From the cell containing the given text, extract its center point as (X, Y) coordinate. 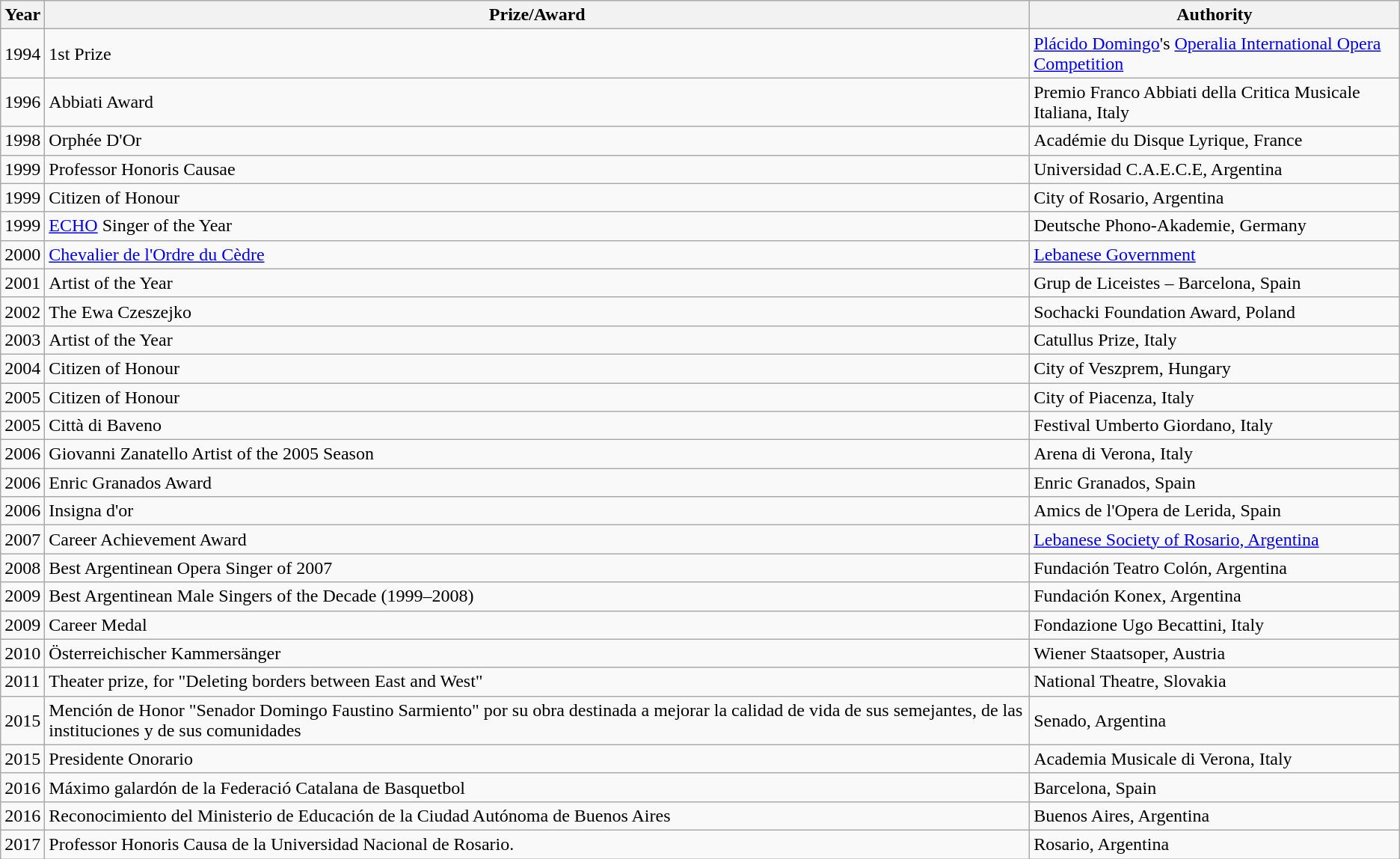
Fundación Konex, Argentina (1215, 596)
Orphée D'Or (537, 141)
Catullus Prize, Italy (1215, 340)
2002 (22, 311)
2003 (22, 340)
Máximo galardón de la Federació Catalana de Basquetbol (537, 787)
Authority (1215, 15)
Premio Franco Abbiati della Critica Musicale Italiana, Italy (1215, 102)
City of Piacenza, Italy (1215, 397)
Rosario, Argentina (1215, 844)
The Ewa Czeszejko (537, 311)
Enric Granados, Spain (1215, 483)
2010 (22, 653)
ECHO Singer of the Year (537, 226)
Plácido Domingo's Operalia International Opera Competition (1215, 54)
Deutsche Phono-Akademie, Germany (1215, 226)
Enric Granados Award (537, 483)
Senado, Argentina (1215, 720)
2004 (22, 368)
Österreichischer Kammersänger (537, 653)
Buenos Aires, Argentina (1215, 816)
1st Prize (537, 54)
Theater prize, for "Deleting borders between East and West" (537, 682)
Professor Honoris Causae (537, 169)
Insigna d'or (537, 511)
Wiener Staatsoper, Austria (1215, 653)
Amics de l'Opera de Lerida, Spain (1215, 511)
Prize/Award (537, 15)
Grup de Liceistes – Barcelona, Spain (1215, 283)
Arena di Verona, Italy (1215, 454)
Year (22, 15)
Sochacki Foundation Award, Poland (1215, 311)
2000 (22, 254)
Barcelona, Spain (1215, 787)
2017 (22, 844)
2008 (22, 568)
Academia Musicale di Verona, Italy (1215, 759)
Chevalier de l'Ordre du Cèdre (537, 254)
Festival Umberto Giordano, Italy (1215, 426)
Lebanese Government (1215, 254)
Presidente Onorario (537, 759)
2007 (22, 539)
2011 (22, 682)
Best Argentinean Opera Singer of 2007 (537, 568)
National Theatre, Slovakia (1215, 682)
Career Achievement Award (537, 539)
Académie du Disque Lyrique, France (1215, 141)
Lebanese Society of Rosario, Argentina (1215, 539)
City of Rosario, Argentina (1215, 198)
1998 (22, 141)
Professor Honoris Causa de la Universidad Nacional de Rosario. (537, 844)
Best Argentinean Male Singers of the Decade (1999–2008) (537, 596)
Abbiati Award (537, 102)
Universidad C.A.E.C.E, Argentina (1215, 169)
1996 (22, 102)
Career Medal (537, 625)
Fondazione Ugo Becattini, Italy (1215, 625)
1994 (22, 54)
City of Veszprem, Hungary (1215, 368)
Città di Baveno (537, 426)
Giovanni Zanatello Artist of the 2005 Season (537, 454)
Fundación Teatro Colón, Argentina (1215, 568)
2001 (22, 283)
Reconocimiento del Ministerio de Educación de la Ciudad Autónoma de Buenos Aires (537, 816)
